Output the [X, Y] coordinate of the center of the cell containing the given text.  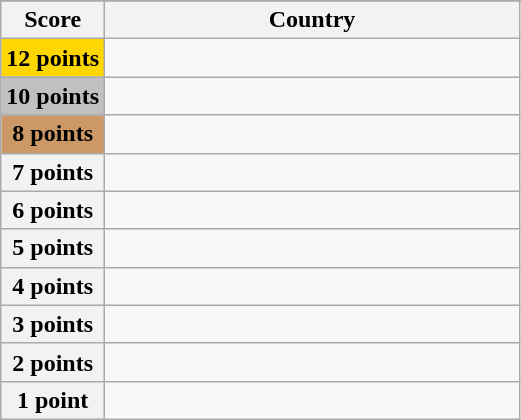
12 points [53, 58]
7 points [53, 172]
3 points [53, 324]
5 points [53, 248]
4 points [53, 286]
Country [312, 20]
10 points [53, 96]
6 points [53, 210]
8 points [53, 134]
2 points [53, 362]
1 point [53, 400]
Score [53, 20]
